From the cell containing the given text, extract its center point as [X, Y] coordinate. 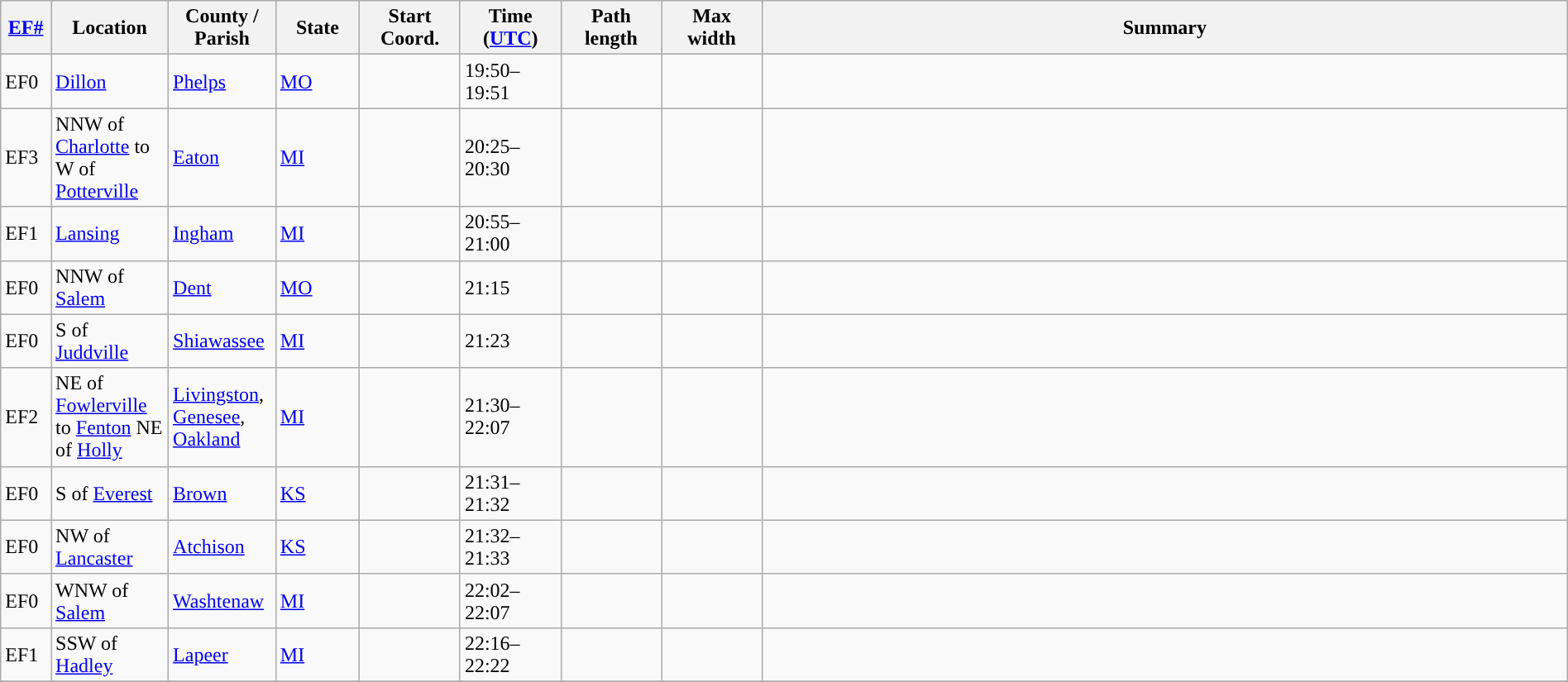
22:16–22:22 [510, 655]
Brown [222, 493]
Washtenaw [222, 600]
Phelps [222, 81]
Path length [611, 28]
SSW of Hadley [110, 655]
WNW of Salem [110, 600]
21:32–21:33 [510, 547]
22:02–22:07 [510, 600]
NE of Fowlerville to Fenton NE of Holly [110, 417]
Atchison [222, 547]
20:25–20:30 [510, 157]
19:50–19:51 [510, 81]
Dillon [110, 81]
Location [110, 28]
Dent [222, 288]
S of Juddville [110, 341]
NNW of Salem [110, 288]
S of Everest [110, 493]
Lansing [110, 233]
20:55–21:00 [510, 233]
NNW of Charlotte to W of Potterville [110, 157]
Max width [712, 28]
21:15 [510, 288]
Time (UTC) [510, 28]
County / Parish [222, 28]
21:30–22:07 [510, 417]
21:23 [510, 341]
Shiawassee [222, 341]
Start Coord. [410, 28]
Ingham [222, 233]
EF3 [26, 157]
21:31–21:32 [510, 493]
Lapeer [222, 655]
EF# [26, 28]
EF2 [26, 417]
Summary [1164, 28]
NW of Lancaster [110, 547]
Eaton [222, 157]
State [318, 28]
Livingston, Genesee, Oakland [222, 417]
